Return the (X, Y) coordinate for the center point of the cell that contains the specified text.  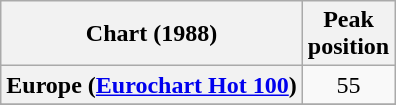
55 (348, 85)
Europe (Eurochart Hot 100) (152, 85)
Peakposition (348, 34)
Chart (1988) (152, 34)
